Return the [x, y] coordinate for the center point of the cell that contains the specified text.  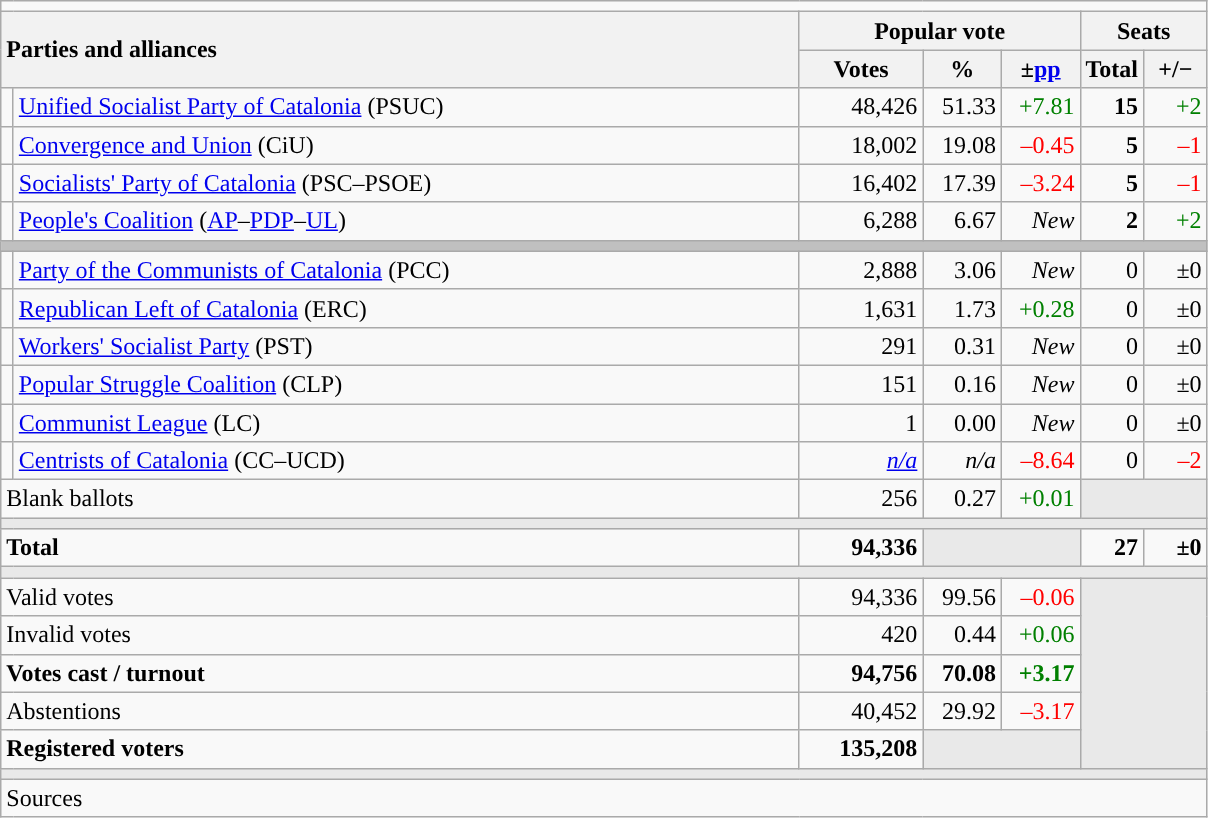
Centrists of Catalonia (CC–UCD) [406, 461]
–0.06 [1040, 597]
% [962, 69]
19.08 [962, 145]
+/− [1176, 69]
Votes cast / turnout [400, 673]
Convergence and Union (CiU) [406, 145]
0.27 [962, 499]
99.56 [962, 597]
Votes [861, 69]
–2 [1176, 461]
27 [1112, 548]
+3.17 [1040, 673]
Popular Struggle Coalition (CLP) [406, 384]
0.00 [962, 423]
256 [861, 499]
Sources [604, 798]
Registered voters [400, 749]
16,402 [861, 183]
Valid votes [400, 597]
1 [861, 423]
94,756 [861, 673]
15 [1112, 107]
0.31 [962, 346]
0.16 [962, 384]
48,426 [861, 107]
+0.06 [1040, 635]
Workers' Socialist Party (PST) [406, 346]
Seats [1144, 31]
1.73 [962, 308]
0.44 [962, 635]
17.39 [962, 183]
Republican Left of Catalonia (ERC) [406, 308]
420 [861, 635]
2 [1112, 221]
Parties and alliances [400, 50]
Blank ballots [400, 499]
Communist League (LC) [406, 423]
18,002 [861, 145]
151 [861, 384]
±pp [1040, 69]
70.08 [962, 673]
Party of the Communists of Catalonia (PCC) [406, 270]
+0.28 [1040, 308]
6.67 [962, 221]
2,888 [861, 270]
–3.17 [1040, 711]
Unified Socialist Party of Catalonia (PSUC) [406, 107]
–0.45 [1040, 145]
1,631 [861, 308]
Invalid votes [400, 635]
Abstentions [400, 711]
People's Coalition (AP–PDP–UL) [406, 221]
51.33 [962, 107]
291 [861, 346]
+0.01 [1040, 499]
–8.64 [1040, 461]
40,452 [861, 711]
+7.81 [1040, 107]
135,208 [861, 749]
6,288 [861, 221]
–3.24 [1040, 183]
Socialists' Party of Catalonia (PSC–PSOE) [406, 183]
3.06 [962, 270]
29.92 [962, 711]
Popular vote [940, 31]
